Pinpoint the cell where the given text exists, returning its [x, y] midpoint coordinate. 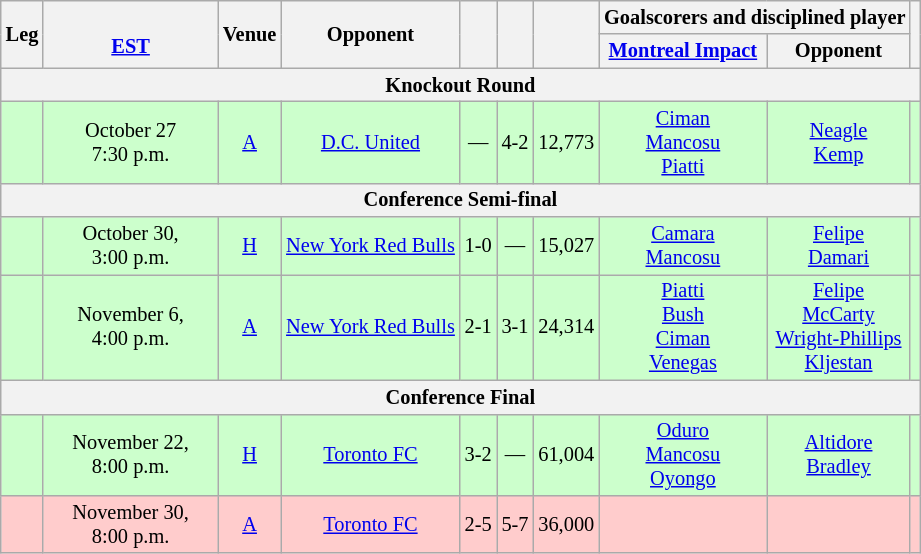
Conference Semi-final [460, 200]
15,027 [566, 246]
Venue [250, 34]
October 277:30 p.m. [130, 142]
61,004 [566, 455]
Ciman Mancosu Piatti [683, 142]
36,000 [566, 524]
October 30, 3:00 p.m. [130, 246]
Camara Mancosu [683, 246]
November 30, 8:00 p.m. [130, 524]
D.C. United [370, 142]
24,314 [566, 327]
Leg [22, 34]
Oduro Mancosu Oyongo [683, 455]
2-1 [478, 327]
Knockout Round [460, 85]
Piatti Bush Ciman Venegas [683, 327]
Felipe Damari [839, 246]
November 6, 4:00 p.m. [130, 327]
5-7 [516, 524]
Conference Final [460, 397]
12,773 [566, 142]
3-1 [516, 327]
Neagle Kemp [839, 142]
4-2 [516, 142]
Montreal Impact [683, 51]
3-2 [478, 455]
Felipe McCarty Wright-Phillips Kljestan [839, 327]
EST [130, 34]
1-0 [478, 246]
November 22, 8:00 p.m. [130, 455]
2-5 [478, 524]
Goalscorers and disciplined player [754, 17]
Altidore Bradley [839, 455]
